Detect which cell encompasses the target text, then output its (X, Y) center coordinate. 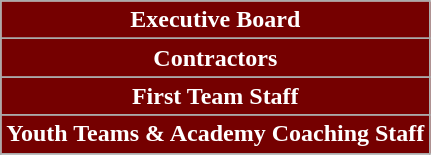
Youth Teams & Academy Coaching Staff (216, 134)
Contractors (216, 58)
Executive Board (216, 20)
First Team Staff (216, 96)
